Identify which cell holds the provided text, then report its [X, Y] central coordinate. 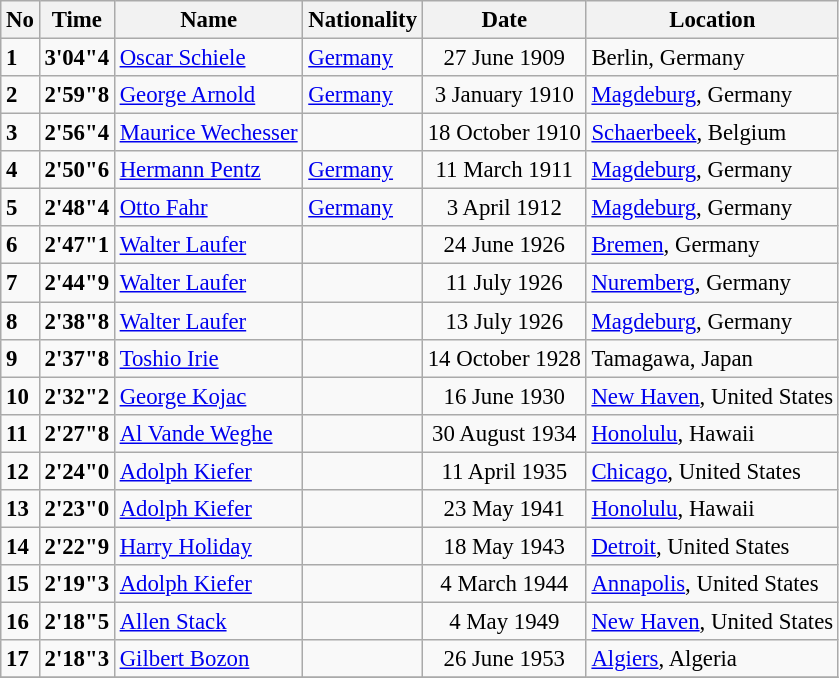
2'37"8 [76, 358]
Allen Stack [208, 621]
11 March 1911 [504, 170]
2'47"1 [76, 245]
Name [208, 20]
2'50"6 [76, 170]
1 [20, 58]
George Arnold [208, 95]
14 October 1928 [504, 358]
26 June 1953 [504, 659]
11 July 1926 [504, 283]
12 [20, 471]
3 April 1912 [504, 208]
2'18"3 [76, 659]
Time [76, 20]
11 April 1935 [504, 471]
Schaerbeek, Belgium [712, 133]
Harry Holiday [208, 546]
George Kojac [208, 396]
Detroit, United States [712, 546]
Hermann Pentz [208, 170]
27 June 1909 [504, 58]
13 July 1926 [504, 321]
Gilbert Bozon [208, 659]
Bremen, Germany [712, 245]
2 [20, 95]
13 [20, 509]
11 [20, 433]
2'44"9 [76, 283]
17 [20, 659]
2'27"8 [76, 433]
Oscar Schiele [208, 58]
15 [20, 584]
23 May 1941 [504, 509]
Algiers, Algeria [712, 659]
4 May 1949 [504, 621]
8 [20, 321]
30 August 1934 [504, 433]
Tamagawa, Japan [712, 358]
Location [712, 20]
Nationality [362, 20]
3 January 1910 [504, 95]
Berlin, Germany [712, 58]
2'38"8 [76, 321]
Otto Fahr [208, 208]
16 June 1930 [504, 396]
No [20, 20]
7 [20, 283]
2'23"0 [76, 509]
Nuremberg, Germany [712, 283]
18 October 1910 [504, 133]
10 [20, 396]
2'24"0 [76, 471]
Al Vande Weghe [208, 433]
Annapolis, United States [712, 584]
2'22"9 [76, 546]
Date [504, 20]
2'59"8 [76, 95]
2'32"2 [76, 396]
5 [20, 208]
9 [20, 358]
14 [20, 546]
4 [20, 170]
2'56"4 [76, 133]
4 March 1944 [504, 584]
6 [20, 245]
18 May 1943 [504, 546]
24 June 1926 [504, 245]
16 [20, 621]
Maurice Wechesser [208, 133]
2'48"4 [76, 208]
2'19"3 [76, 584]
3 [20, 133]
3'04"4 [76, 58]
Toshio Irie [208, 358]
2'18"5 [76, 621]
Chicago, United States [712, 471]
